Return (X, Y) of the center of cell containing provided text 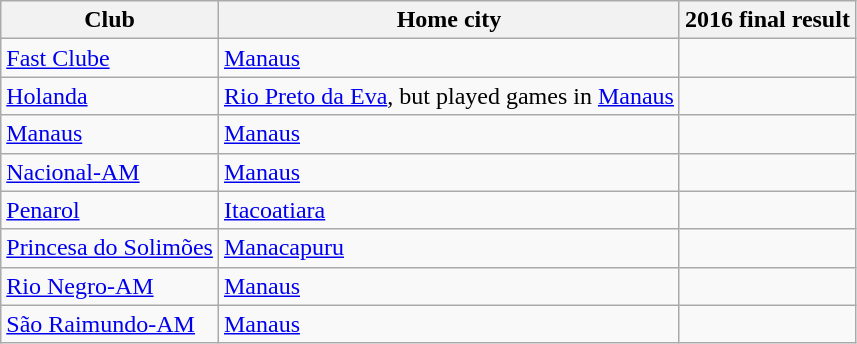
Club (110, 20)
São Raimundo-AM (110, 324)
Fast Clube (110, 58)
2016 final result (767, 20)
Holanda (110, 96)
Itacoatiara (448, 210)
Penarol (110, 210)
Rio Preto da Eva, but played games in Manaus (448, 96)
Home city (448, 20)
Manacapuru (448, 248)
Rio Negro-AM (110, 286)
Nacional-AM (110, 172)
Princesa do Solimões (110, 248)
